Scan for the cell matching the given text and deliver its [X, Y] coordinate at center. 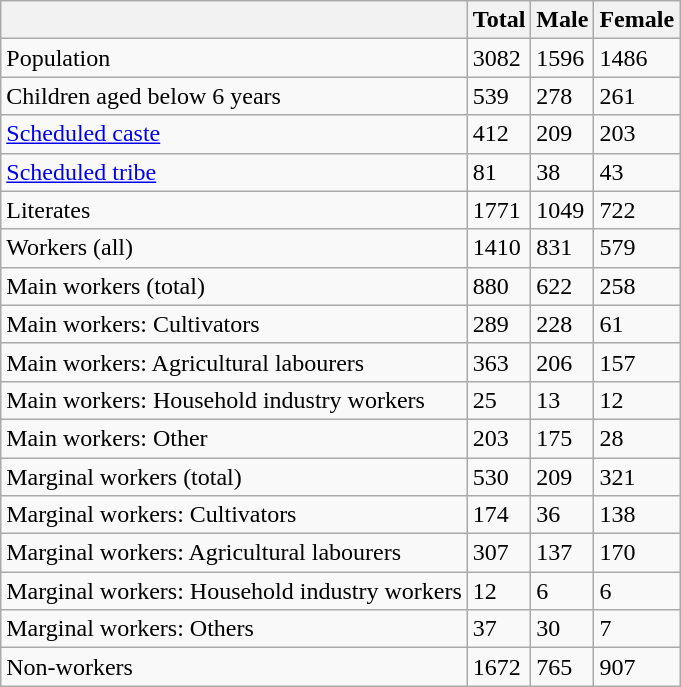
Scheduled tribe [234, 172]
1672 [499, 667]
579 [637, 248]
Main workers: Cultivators [234, 324]
363 [499, 362]
Main workers: Other [234, 438]
13 [562, 400]
Total [499, 20]
539 [499, 96]
Population [234, 58]
412 [499, 134]
1410 [499, 248]
289 [499, 324]
Literates [234, 210]
157 [637, 362]
880 [499, 286]
Marginal workers: Household industry workers [234, 591]
175 [562, 438]
Children aged below 6 years [234, 96]
765 [562, 667]
1771 [499, 210]
Workers (all) [234, 248]
43 [637, 172]
25 [499, 400]
Marginal workers (total) [234, 477]
138 [637, 515]
1049 [562, 210]
28 [637, 438]
7 [637, 629]
261 [637, 96]
81 [499, 172]
137 [562, 553]
722 [637, 210]
170 [637, 553]
3082 [499, 58]
Marginal workers: Others [234, 629]
321 [637, 477]
174 [499, 515]
228 [562, 324]
Main workers (total) [234, 286]
Main workers: Household industry workers [234, 400]
206 [562, 362]
Marginal workers: Agricultural labourers [234, 553]
278 [562, 96]
Non-workers [234, 667]
907 [637, 667]
36 [562, 515]
Marginal workers: Cultivators [234, 515]
30 [562, 629]
1486 [637, 58]
622 [562, 286]
307 [499, 553]
Scheduled caste [234, 134]
1596 [562, 58]
61 [637, 324]
831 [562, 248]
37 [499, 629]
530 [499, 477]
Main workers: Agricultural labourers [234, 362]
Female [637, 20]
258 [637, 286]
Male [562, 20]
38 [562, 172]
